Determine the [X, Y] coordinate at the center of the cell enclosing the given text.  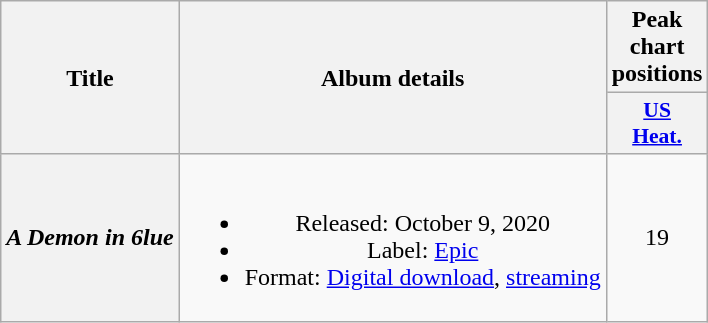
A Demon in 6lue [90, 238]
19 [657, 238]
Released: October 9, 2020Label: EpicFormat: Digital download, streaming [392, 238]
Title [90, 78]
USHeat. [657, 124]
Album details [392, 78]
Peak chart positions [657, 47]
